Return the (x, y) coordinate for the center point of the cell that contains the specified text.  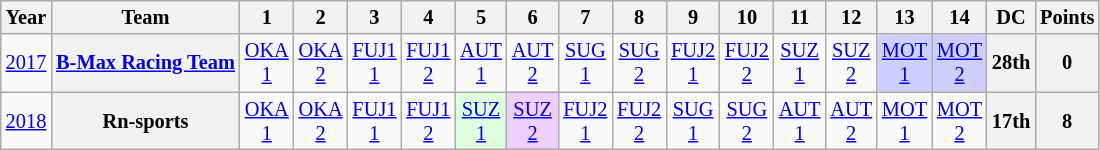
Points (1067, 17)
Year (26, 17)
5 (481, 17)
2 (321, 17)
DC (1011, 17)
12 (851, 17)
3 (375, 17)
6 (533, 17)
2017 (26, 63)
4 (428, 17)
2018 (26, 121)
13 (904, 17)
0 (1067, 63)
Team (146, 17)
28th (1011, 63)
1 (267, 17)
11 (800, 17)
17th (1011, 121)
10 (747, 17)
14 (960, 17)
7 (585, 17)
9 (693, 17)
B-Max Racing Team (146, 63)
Rn-sports (146, 121)
